Detect which cell encompasses the target text, then output its [x, y] center coordinate. 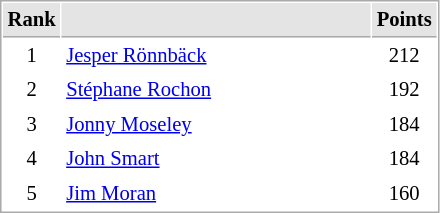
3 [32, 124]
1 [32, 56]
Jim Moran [216, 194]
Jonny Moseley [216, 124]
5 [32, 194]
Points [404, 20]
Jesper Rönnbäck [216, 56]
160 [404, 194]
Stéphane Rochon [216, 90]
212 [404, 56]
John Smart [216, 158]
192 [404, 90]
2 [32, 90]
Rank [32, 20]
4 [32, 158]
